Capture the cell that displays the provided text and extract its [x, y] central coordinate. 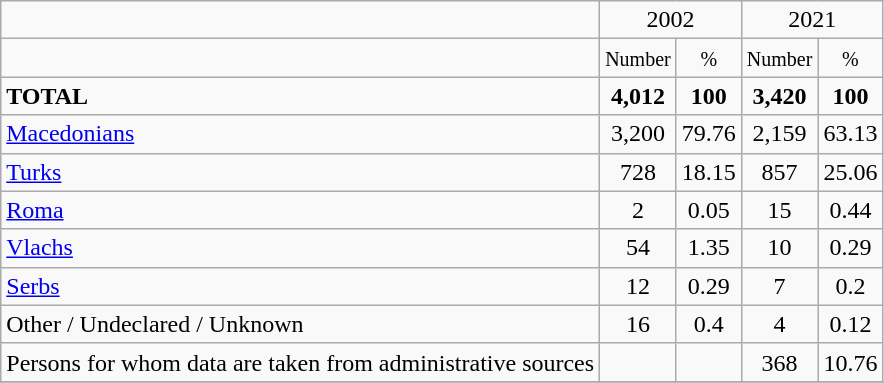
10.76 [850, 362]
Macedonians [300, 134]
2002 [671, 20]
4 [780, 324]
0.4 [708, 324]
TOTAL [300, 96]
857 [780, 172]
368 [780, 362]
7 [780, 286]
4,012 [638, 96]
63.13 [850, 134]
0.44 [850, 210]
728 [638, 172]
3,200 [638, 134]
10 [780, 248]
0.12 [850, 324]
2021 [812, 20]
Serbs [300, 286]
79.76 [708, 134]
25.06 [850, 172]
2 [638, 210]
16 [638, 324]
Persons for whom data are taken from administrative sources [300, 362]
Vlachs [300, 248]
15 [780, 210]
1.35 [708, 248]
3,420 [780, 96]
2,159 [780, 134]
0.05 [708, 210]
Roma [300, 210]
18.15 [708, 172]
54 [638, 248]
0.2 [850, 286]
Other / Undeclared / Unknown [300, 324]
12 [638, 286]
Turks [300, 172]
